Find where the given text appears and provide that cell's center as [X, Y] coordinate. 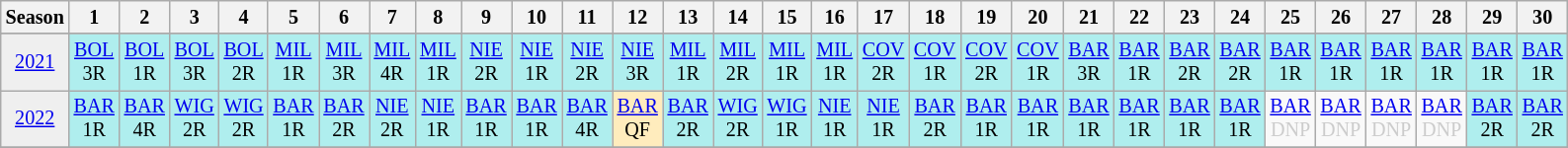
10 [537, 18]
2022 [36, 119]
BOL2R [244, 62]
4 [244, 18]
5 [292, 18]
29 [1492, 18]
18 [935, 18]
25 [1290, 18]
1 [95, 18]
11 [587, 18]
MIL3R [344, 62]
2021 [36, 62]
8 [439, 18]
2 [144, 18]
23 [1190, 18]
7 [393, 18]
22 [1138, 18]
24 [1241, 18]
13 [688, 18]
30 [1543, 18]
15 [787, 18]
20 [1037, 18]
6 [344, 18]
BOL1R [144, 62]
3 [195, 18]
MIL4R [393, 62]
Season [36, 18]
17 [883, 18]
26 [1342, 18]
21 [1089, 18]
9 [486, 18]
14 [738, 18]
12 [638, 18]
28 [1443, 18]
16 [834, 18]
WIG1R [787, 119]
BARQF [638, 119]
27 [1391, 18]
19 [986, 18]
MIL2R [738, 62]
BAR3R [1089, 62]
NIE3R [638, 62]
